Capture the cell that displays the provided text and extract its [X, Y] central coordinate. 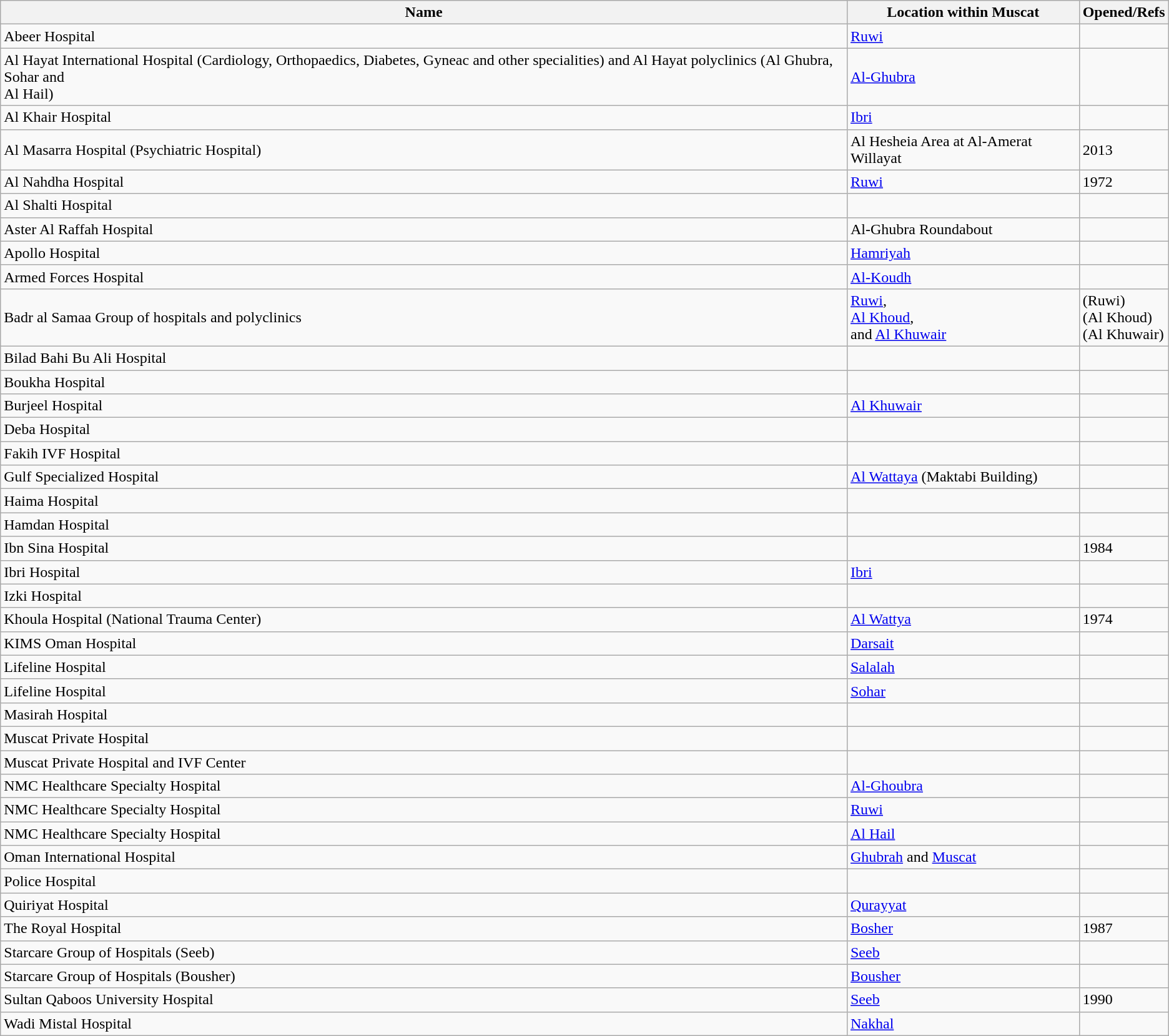
Hamriyah [963, 253]
Bousher [963, 976]
Al Wattaya (Maktabi Building) [963, 477]
Abeer Hospital [424, 36]
Al-Koudh [963, 277]
1984 [1124, 548]
Masirah Hospital [424, 714]
Ruwi, Al Khoud, and Al Khuwair [963, 317]
Al Hail [963, 834]
Wadi Mistal Hospital [424, 1024]
Muscat Private Hospital [424, 738]
1990 [1124, 1000]
Armed Forces Hospital [424, 277]
Ibn Sina Hospital [424, 548]
Izki Hospital [424, 596]
Oman International Hospital [424, 857]
Apollo Hospital [424, 253]
Sultan Qaboos University Hospital [424, 1000]
Burjeel Hospital [424, 406]
Ghubrah and Muscat [963, 857]
Al Khuwair [963, 406]
Aster Al Raffah Hospital [424, 229]
Opened/Refs [1124, 12]
KIMS Oman Hospital [424, 643]
Starcare Group of Hospitals (Seeb) [424, 952]
Fakih IVF Hospital [424, 453]
1987 [1124, 929]
Location within Muscat [963, 12]
2013 [1124, 150]
(Ruwi) (Al Khoud) (Al Khuwair) [1124, 317]
Hamdan Hospital [424, 525]
Bosher [963, 929]
Al Shalti Hospital [424, 205]
Al Khair Hospital [424, 117]
Starcare Group of Hospitals (Bousher) [424, 976]
Darsait [963, 643]
Salalah [963, 667]
Al-Ghubra [963, 77]
Nakhal [963, 1024]
Al Wattya [963, 619]
Al Hesheia Area at Al-Amerat Willayat [963, 150]
Name [424, 12]
Gulf Specialized Hospital [424, 477]
1974 [1124, 619]
Muscat Private Hospital and IVF Center [424, 762]
Al Nahdha Hospital [424, 182]
Boukha Hospital [424, 382]
Police Hospital [424, 881]
Quiriyat Hospital [424, 905]
Al-Ghoubra [963, 786]
Qurayyat [963, 905]
Ibri Hospital [424, 572]
Khoula Hospital (National Trauma Center) [424, 619]
1972 [1124, 182]
Deba Hospital [424, 430]
Bilad Bahi Bu Ali Hospital [424, 358]
Badr al Samaa Group of hospitals and polyclinics [424, 317]
Al Masarra Hospital (Psychiatric Hospital) [424, 150]
Al-Ghubra Roundabout [963, 229]
Sohar [963, 691]
Haima Hospital [424, 501]
The Royal Hospital [424, 929]
